From the cell containing the given text, extract its center point as [X, Y] coordinate. 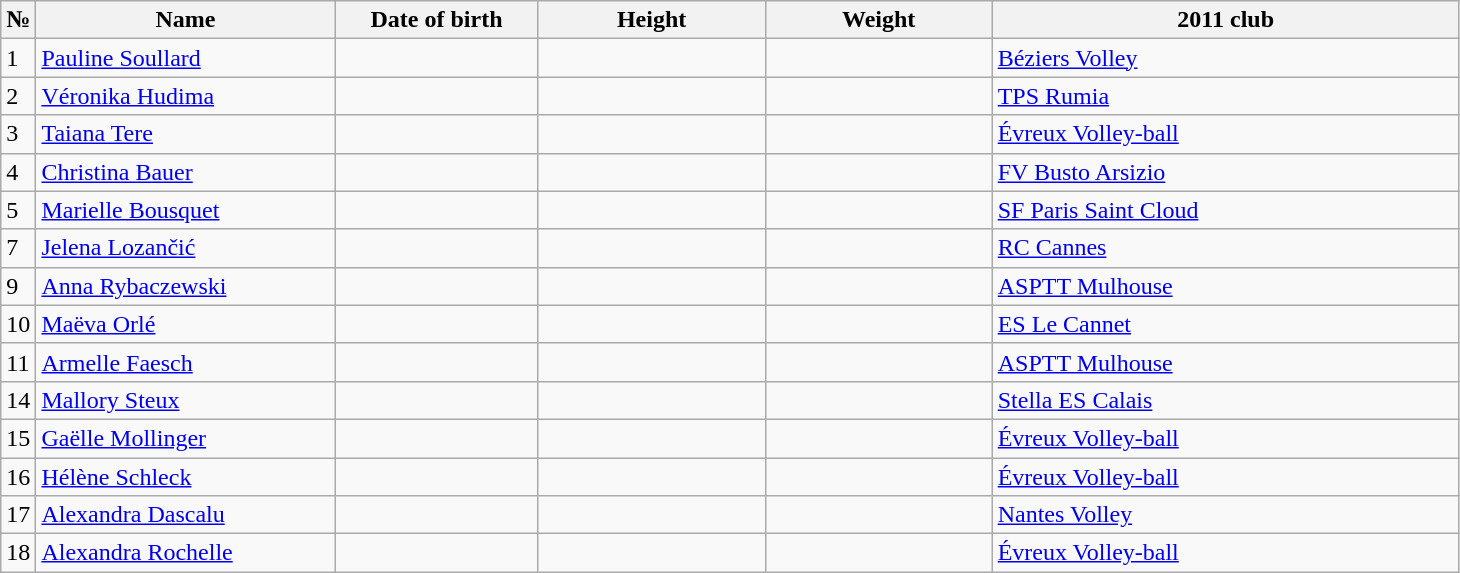
Véronika Hudima [186, 96]
16 [18, 477]
№ [18, 20]
5 [18, 210]
Gaëlle Mollinger [186, 438]
Weight [878, 20]
2 [18, 96]
Name [186, 20]
9 [18, 286]
7 [18, 248]
18 [18, 553]
15 [18, 438]
Maëva Orlé [186, 324]
3 [18, 134]
Stella ES Calais [1226, 400]
FV Busto Arsizio [1226, 172]
Béziers Volley [1226, 58]
Anna Rybaczewski [186, 286]
ES Le Cannet [1226, 324]
SF Paris Saint Cloud [1226, 210]
Hélène Schleck [186, 477]
RC Cannes [1226, 248]
Date of birth [436, 20]
TPS Rumia [1226, 96]
4 [18, 172]
Alexandra Rochelle [186, 553]
Alexandra Dascalu [186, 515]
Height [652, 20]
Christina Bauer [186, 172]
2011 club [1226, 20]
14 [18, 400]
Pauline Soullard [186, 58]
Mallory Steux [186, 400]
Marielle Bousquet [186, 210]
11 [18, 362]
Nantes Volley [1226, 515]
Armelle Faesch [186, 362]
Taiana Tere [186, 134]
10 [18, 324]
1 [18, 58]
Jelena Lozančić [186, 248]
17 [18, 515]
